Extract the [x, y] coordinate from the center of the cell holding the provided text.  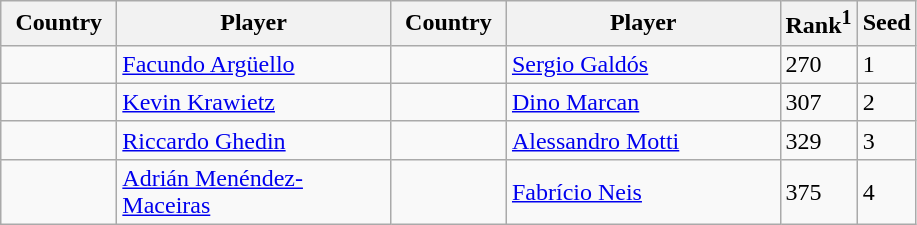
Rank1 [818, 24]
Sergio Galdós [643, 64]
Facundo Argüello [254, 64]
4 [886, 192]
1 [886, 64]
Kevin Krawietz [254, 102]
375 [818, 192]
Adrián Menéndez-Maceiras [254, 192]
Fabrício Neis [643, 192]
2 [886, 102]
329 [818, 140]
Dino Marcan [643, 102]
Seed [886, 24]
Riccardo Ghedin [254, 140]
307 [818, 102]
3 [886, 140]
Alessandro Motti [643, 140]
270 [818, 64]
